Search for the cell housing the specified text and yield its [X, Y] center coordinate. 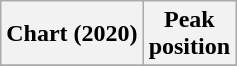
Chart (2020) [72, 34]
Peakposition [189, 34]
